Search for the cell housing the specified text and yield its [x, y] center coordinate. 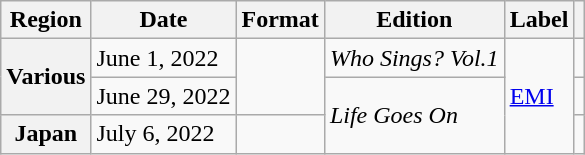
July 6, 2022 [164, 134]
Life Goes On [414, 115]
Format [280, 20]
EMI [539, 96]
Who Sings? Vol.1 [414, 58]
June 1, 2022 [164, 58]
Label [539, 20]
Edition [414, 20]
Various [46, 77]
Date [164, 20]
Japan [46, 134]
Region [46, 20]
June 29, 2022 [164, 96]
